Search for the cell housing the specified text and yield its (X, Y) center coordinate. 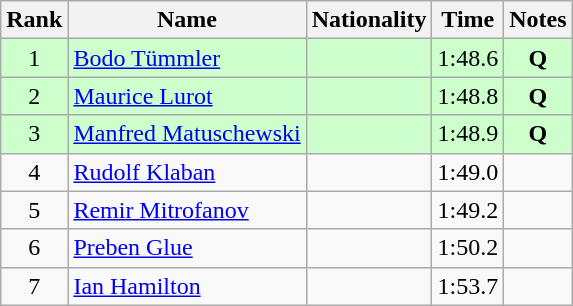
Preben Glue (187, 248)
Maurice Lurot (187, 96)
3 (34, 134)
1:48.8 (468, 96)
1 (34, 58)
Nationality (369, 20)
Rank (34, 20)
5 (34, 210)
1:48.9 (468, 134)
2 (34, 96)
1:48.6 (468, 58)
1:53.7 (468, 286)
Manfred Matuschewski (187, 134)
1:49.2 (468, 210)
Ian Hamilton (187, 286)
1:50.2 (468, 248)
Bodo Tümmler (187, 58)
Name (187, 20)
Remir Mitrofanov (187, 210)
7 (34, 286)
4 (34, 172)
1:49.0 (468, 172)
6 (34, 248)
Notes (538, 20)
Time (468, 20)
Rudolf Klaban (187, 172)
